Scan for the cell matching the given text and deliver its (X, Y) coordinate at center. 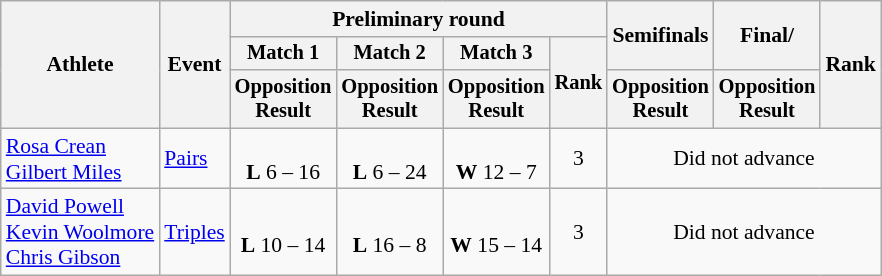
L 6 – 24 (390, 158)
Pairs (194, 158)
Match 3 (496, 54)
L 16 – 8 (390, 232)
W 12 – 7 (496, 158)
Match 1 (284, 54)
W 15 – 14 (496, 232)
Match 2 (390, 54)
L 10 – 14 (284, 232)
Final/ (768, 36)
Semifinals (660, 36)
L 6 – 16 (284, 158)
Preliminary round (418, 19)
David PowellKevin WoolmoreChris Gibson (80, 232)
Rosa CreanGilbert Miles (80, 158)
Event (194, 64)
Athlete (80, 64)
Triples (194, 232)
